Locate the cell with the specified text and output its [X, Y] center coordinate. 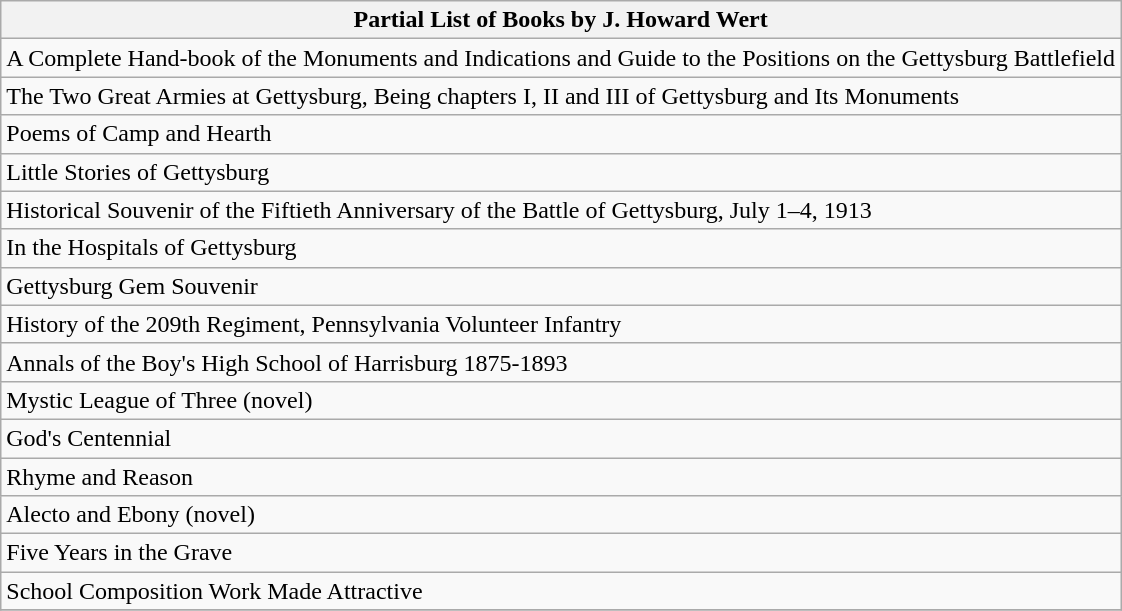
Mystic League of Three (novel) [561, 400]
The Two Great Armies at Gettysburg, Being chapters I, II and III of Gettysburg and Its Monuments [561, 96]
History of the 209th Regiment, Pennsylvania Volunteer Infantry [561, 324]
A Complete Hand-book of the Monuments and Indications and Guide to the Positions on the Gettysburg Battlefield [561, 58]
Historical Souvenir of the Fiftieth Anniversary of the Battle of Gettysburg, July 1–4, 1913 [561, 210]
School Composition Work Made Attractive [561, 591]
Alecto and Ebony (novel) [561, 515]
God's Centennial [561, 438]
Little Stories of Gettysburg [561, 172]
Gettysburg Gem Souvenir [561, 286]
Annals of the Boy's High School of Harrisburg 1875-1893 [561, 362]
In the Hospitals of Gettysburg [561, 248]
Five Years in the Grave [561, 553]
Poems of Camp and Hearth [561, 134]
Rhyme and Reason [561, 477]
Partial List of Books by J. Howard Wert [561, 20]
